Search for the cell housing the specified text and yield its [X, Y] center coordinate. 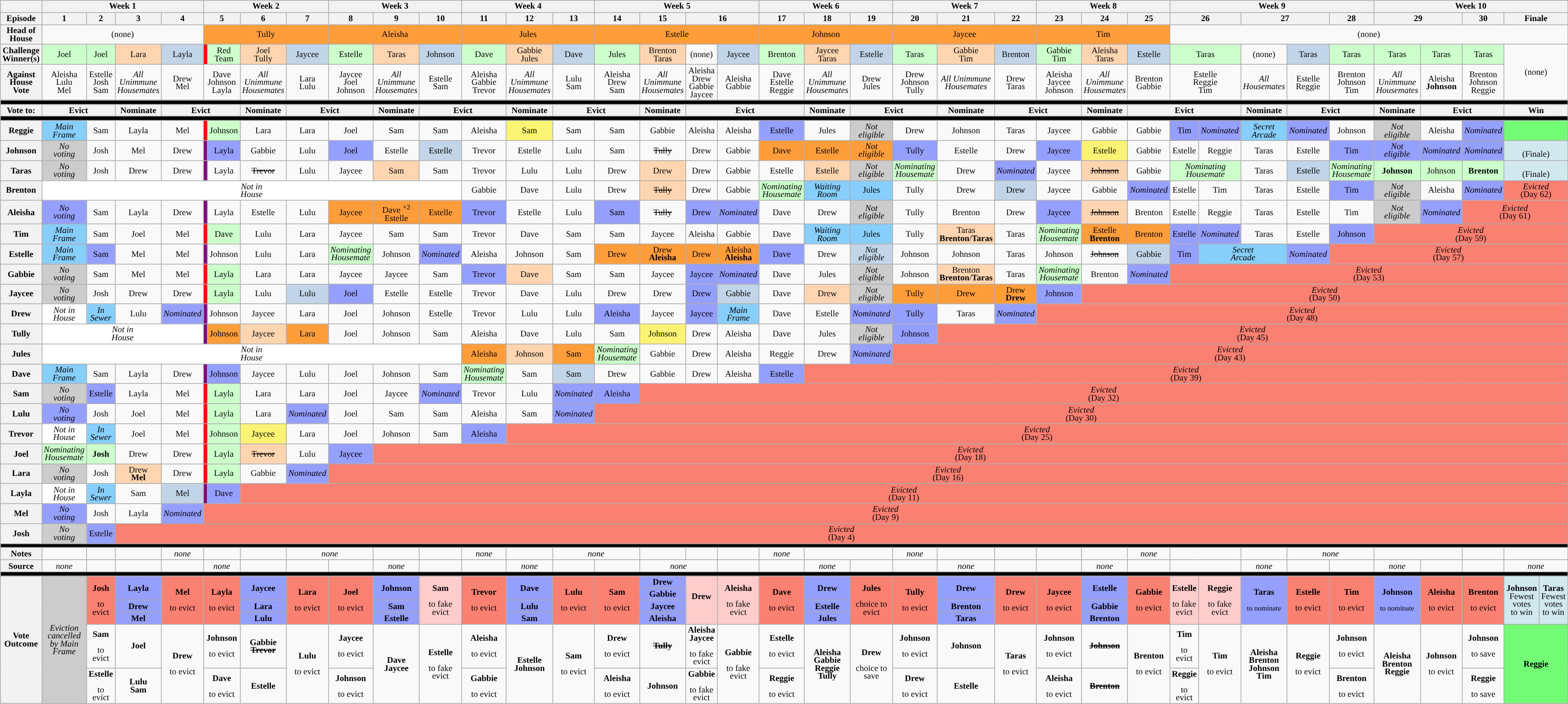
Finale [1536, 18]
DrewJohnsonTully [915, 82]
Evicted(Day 39) [1186, 374]
BrentonJohnsonTim [1352, 82]
Evicted(Day 25) [1037, 434]
Evicted(Day 4) [841, 534]
2 [101, 18]
LaraLulu [307, 82]
27 [1285, 18]
12 [530, 18]
AleishaTaras [1104, 55]
Evicted(Day 32) [1103, 394]
24 [1104, 18]
Juleschoice to evict [872, 600]
Joelto evict [351, 600]
DrewTaras [1016, 82]
Evicted(Day 11) [904, 494]
Source [21, 566]
17 [782, 18]
Evicted(Day 9) [886, 514]
21 [966, 18]
25 [1149, 18]
Week 6 [826, 7]
Evicted(Day 59) [1471, 234]
11 [484, 18]
Johnsonto save [1483, 646]
Evicted(Day 50) [1325, 294]
EstelleReggieTim [1205, 82]
Week 2 [266, 7]
Vote to: [21, 110]
GabbieJules [530, 55]
29 [1418, 18]
Week 4 [528, 7]
Joshto evict [101, 600]
AleishaGabbieTrevor [484, 82]
ChallengeWinner(s) [21, 55]
DrewAleisha [663, 254]
Week 7 [965, 7]
AleishaGabbie [739, 82]
Episode [21, 18]
BrentonJohnsonReggie [1483, 82]
Evicted(Day 45) [1252, 334]
4 [182, 18]
Week 3 [395, 7]
JohnsonFewest votesto win [1522, 600]
All Housemates [1264, 82]
23 [1059, 18]
Evicted(Day 48) [1302, 314]
EstelleJoshSam [101, 82]
Vote Outcome [21, 640]
DrewJules [872, 82]
AleishaLuluMel [64, 82]
Evicted(Day 16) [948, 474]
GabbieTrevor [263, 646]
AleishaDrewGabbieJaycee [702, 82]
AleishaGabbieReggieTully [828, 664]
30 [1483, 18]
Trevorto evict [484, 600]
Week 5 [677, 7]
Eviction cancelled by Main Frame [64, 640]
Johnsonto nominate [1398, 600]
Head ofHouse [21, 35]
Tarasto nominate [1264, 600]
AleishaDrewSam [617, 82]
26 [1205, 18]
9 [397, 18]
BrentonBrenton/Taras [966, 274]
5 [222, 18]
22 [1016, 18]
19 [872, 18]
AleishaJohnson [1442, 82]
EstelleReggie [1308, 82]
EstelleJohnson [530, 664]
Melto evict [182, 600]
AleishaJayceeto fake evict [702, 646]
Week 10 [1471, 7]
Week 1 [123, 7]
7 [307, 18]
3 [138, 18]
Evicted(Day 43) [1230, 354]
Reggieto save [1483, 686]
BrentonTaras [663, 55]
1 [64, 18]
DaveJaycee [397, 664]
AleishaAleisha [739, 254]
DaveJohnsonLayla [222, 82]
AleishaJayceeJohnson [1059, 82]
13 [574, 18]
18 [828, 18]
Evicted(Day 61) [1515, 212]
Evicted(Day 62) [1536, 191]
Evicted(Day 57) [1448, 254]
10 [441, 18]
Aleishato fake evict [739, 600]
Larato evict [307, 600]
EstelleSam [441, 82]
6 [263, 18]
BrentonGabbie [1149, 82]
DaveEstelleReggie [782, 82]
AgainstHouse Vote [21, 82]
JayceeJoelJohnson [351, 82]
Red Team [224, 55]
Samto fake evict [441, 600]
Notes [21, 554]
Evicted(Day 53) [1369, 274]
JayceeTaras [828, 55]
14 [617, 18]
28 [1352, 18]
Evicted(Day 30) [1081, 414]
Week 9 [1272, 7]
TarasBrenton/Taras [966, 234]
8 [351, 18]
Dave ×2Estelle [397, 212]
Tarasto evict [1016, 664]
Week 8 [1103, 7]
EstelleBrenton [1104, 234]
AleishaBrentonJohnsonTim [1264, 664]
20 [915, 18]
Tullyto evict [915, 600]
Evicted(Day 18) [970, 454]
AleishaBrentonReggie [1398, 664]
Win [1536, 110]
TarasFewest votesto win [1554, 600]
DrewDrew [1016, 294]
Reggieto fake evict [1220, 600]
15 [663, 18]
16 [722, 18]
JoelTully [263, 55]
Laylato evict [222, 600]
Drewchoice to save [872, 664]
